Locate the cell with the specified text and output its (x, y) center coordinate. 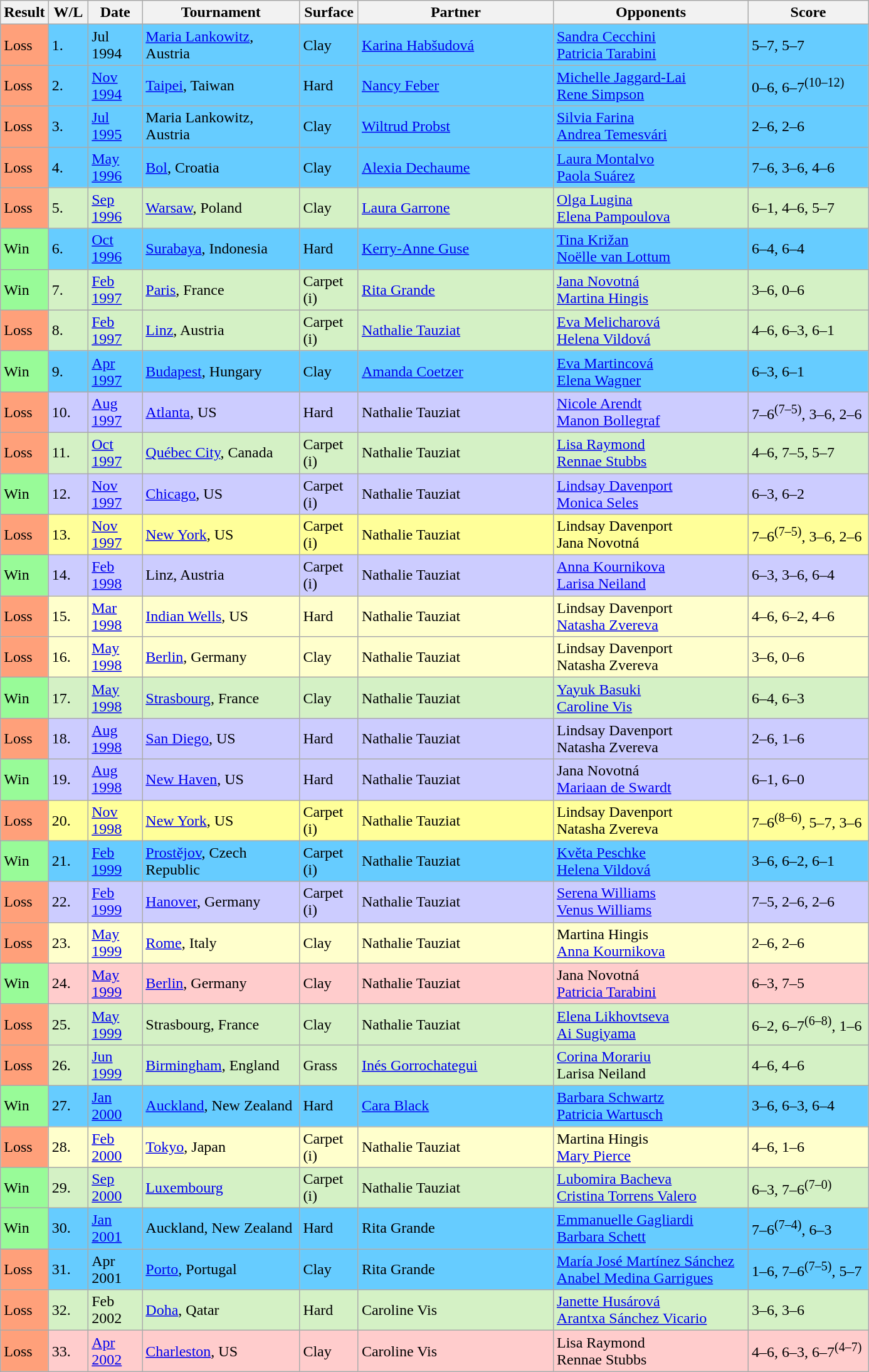
6–3, 3–6, 6–4 (809, 576)
7–6(8–6), 5–7, 3–6 (809, 821)
Olga Lugina Elena Pampoulova (651, 208)
6–3, 7–5 (809, 984)
Jul 1995 (115, 127)
Eva Martincová Elena Wagner (651, 371)
Apr 2002 (115, 1351)
4–6, 6–3, 6–1 (809, 330)
6. (68, 248)
Květa Peschke Helena Vildová (651, 861)
7–6, 3–6, 4–6 (809, 167)
3–6, 6–2, 6–1 (809, 861)
Lubomira Bacheva Cristina Torrens Valero (651, 1188)
6–1, 6–0 (809, 779)
W/L (68, 13)
Martina Hingis Anna Kournikova (651, 942)
Wiltrud Probst (455, 127)
30. (68, 1228)
32. (68, 1310)
Jan 2000 (115, 1105)
Feb 2000 (115, 1147)
Martina Hingis Mary Pierce (651, 1147)
4–6, 6–2, 4–6 (809, 616)
4. (68, 167)
16. (68, 657)
2. (68, 85)
Janette Husárová Arantxa Sánchez Vicario (651, 1310)
New Haven, US (221, 779)
Aug 1997 (115, 412)
Mar 1998 (115, 616)
Score (809, 13)
Jana Novotná Patricia Tarabini (651, 984)
8. (68, 330)
Opponents (651, 13)
6–3, 6–1 (809, 371)
33. (68, 1351)
Emmanuelle Gagliardi Barbara Schett (651, 1228)
Lindsay Davenport Jana Novotná (651, 534)
20. (68, 821)
17. (68, 698)
Nov 1998 (115, 821)
Yayuk Basuki Caroline Vis (651, 698)
23. (68, 942)
14. (68, 576)
Jul 1994 (115, 45)
28. (68, 1147)
Inés Gorrochategui (455, 1065)
27. (68, 1105)
6–3, 7–6(7–0) (809, 1188)
Kerry-Anne Guse (455, 248)
Date (115, 13)
Sep 1996 (115, 208)
Eva Melicharová Helena Vildová (651, 330)
Warsaw, Poland (221, 208)
Feb 2002 (115, 1310)
Silvia Farina Andrea Temesvári (651, 127)
Bol, Croatia (221, 167)
María José Martínez Sánchez Anabel Medina Garrigues (651, 1270)
Québec City, Canada (221, 453)
29. (68, 1188)
21. (68, 861)
Prostějov, Czech Republic (221, 861)
7. (68, 290)
5. (68, 208)
Birmingham, England (221, 1065)
Barbara Schwartz Patricia Wartusch (651, 1105)
1. (68, 45)
Jana Novotná Martina Hingis (651, 290)
Grass (329, 1065)
Oct 1996 (115, 248)
13. (68, 534)
Sep 2000 (115, 1188)
19. (68, 779)
Corina Morariu Larisa Neiland (651, 1065)
Laura Garrone (455, 208)
Nov 1994 (115, 85)
18. (68, 739)
Jan 2001 (115, 1228)
Tina Križan Noëlle van Lottum (651, 248)
Alexia Dechaume (455, 167)
Lindsay Davenport Monica Seles (651, 493)
Sandra Cecchini Patricia Tarabini (651, 45)
Apr 2001 (115, 1270)
3. (68, 127)
Charleston, US (221, 1351)
Serena Williams Venus Williams (651, 902)
Luxembourg (221, 1188)
Cara Black (455, 1105)
6–3, 6–2 (809, 493)
31. (68, 1270)
6–4, 6–4 (809, 248)
Jana Novotná Mariaan de Swardt (651, 779)
15. (68, 616)
Apr 1997 (115, 371)
Partner (455, 13)
Taipei, Taiwan (221, 85)
4–6, 6–3, 6–7(4–7) (809, 1351)
4–6, 4–6 (809, 1065)
Laura Montalvo Paola Suárez (651, 167)
7–5, 2–6, 2–6 (809, 902)
4–6, 1–6 (809, 1147)
Chicago, US (221, 493)
6–4, 6–3 (809, 698)
6–1, 4–6, 5–7 (809, 208)
May 1996 (115, 167)
Nicole Arendt Manon Bollegraf (651, 412)
Elena Likhovtseva Ai Sugiyama (651, 1024)
Rome, Italy (221, 942)
0–6, 6–7(10–12) (809, 85)
22. (68, 902)
24. (68, 984)
Atlanta, US (221, 412)
Jun 1999 (115, 1065)
5–7, 5–7 (809, 45)
Indian Wells, US (221, 616)
12. (68, 493)
Doha, Qatar (221, 1310)
Porto, Portugal (221, 1270)
7–6(7–4), 6–3 (809, 1228)
Michelle Jaggard-Lai Rene Simpson (651, 85)
Tournament (221, 13)
Surface (329, 13)
Amanda Coetzer (455, 371)
Tokyo, Japan (221, 1147)
3–6, 3–6 (809, 1310)
Anna Kournikova Larisa Neiland (651, 576)
Budapest, Hungary (221, 371)
3–6, 6–3, 6–4 (809, 1105)
2–6, 1–6 (809, 739)
Feb 1998 (115, 576)
1–6, 7–6(7–5), 5–7 (809, 1270)
Nancy Feber (455, 85)
6–2, 6–7(6–8), 1–6 (809, 1024)
10. (68, 412)
26. (68, 1065)
9. (68, 371)
11. (68, 453)
Surabaya, Indonesia (221, 248)
Karina Habšudová (455, 45)
25. (68, 1024)
Oct 1997 (115, 453)
Hanover, Germany (221, 902)
San Diego, US (221, 739)
4–6, 7–5, 5–7 (809, 453)
Paris, France (221, 290)
Result (24, 13)
